Scan for the cell matching the given text and deliver its [X, Y] coordinate at center. 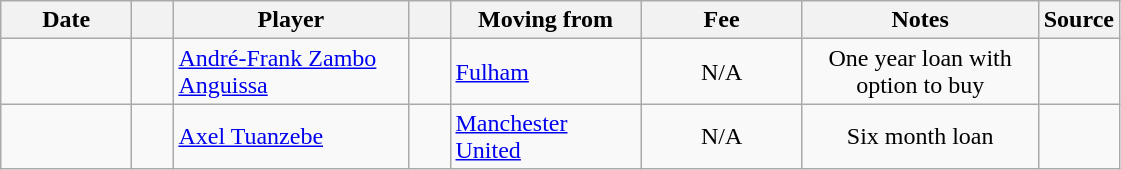
Player [291, 20]
Fulham [546, 72]
Date [66, 20]
André-Frank Zambo Anguissa [291, 72]
Notes [920, 20]
Moving from [546, 20]
Six month loan [920, 136]
Fee [722, 20]
Axel Tuanzebe [291, 136]
Manchester United [546, 136]
One year loan with option to buy [920, 72]
Source [1078, 20]
